Locate the cell with the specified text and output its [x, y] center coordinate. 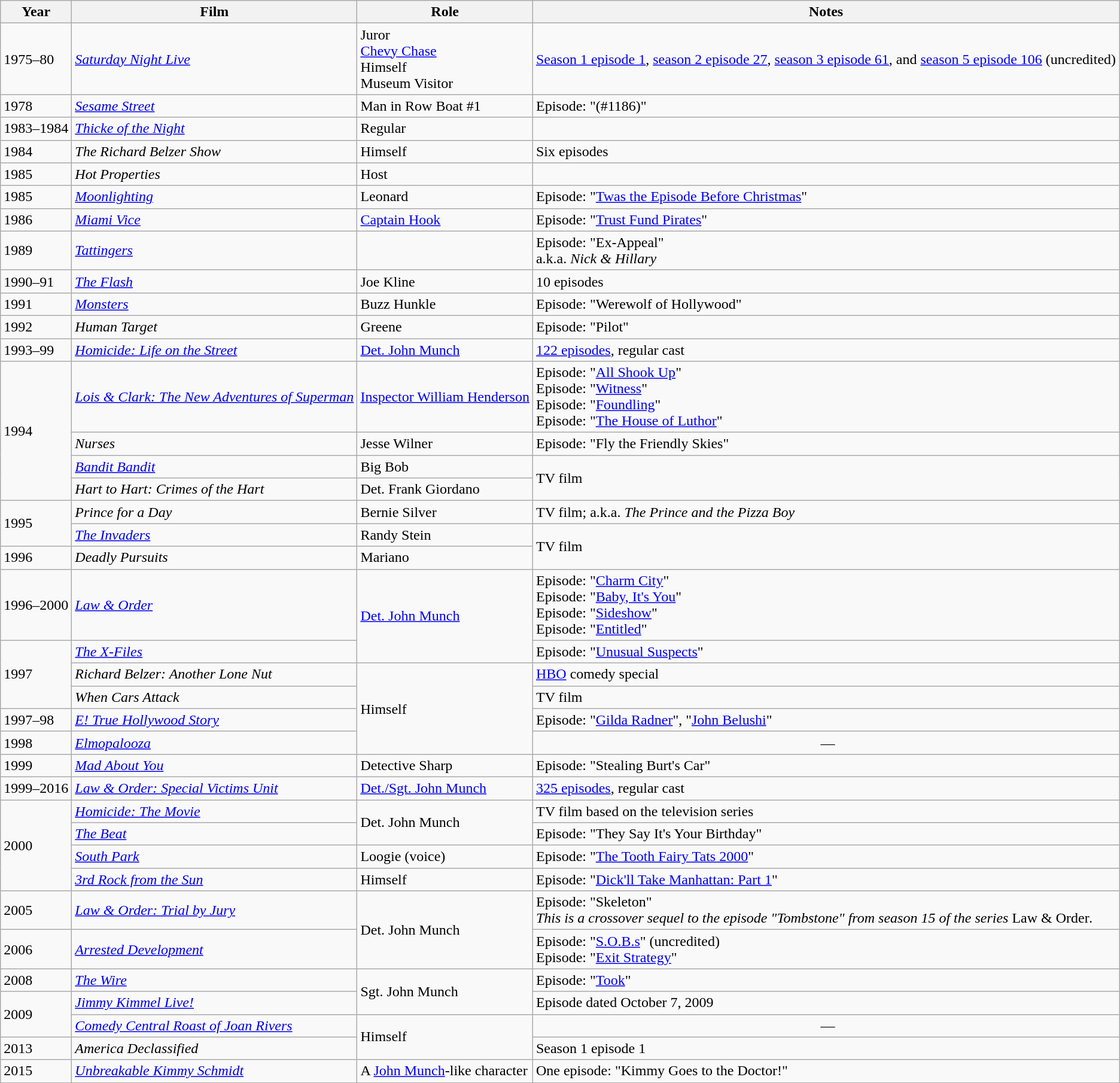
Episode: "Werewolf of Hollywood" [826, 304]
Moonlighting [214, 197]
1999–2016 [36, 788]
Leonard [445, 197]
2009 [36, 1014]
Episode: "They Say It's Your Birthday" [826, 834]
Prince for a Day [214, 512]
Year [36, 12]
1990–91 [36, 281]
2015 [36, 1071]
Big Bob [445, 467]
Saturday Night Live [214, 59]
Tattingers [214, 250]
The Richard Belzer Show [214, 151]
The Invaders [214, 535]
1993–99 [36, 350]
Six episodes [826, 151]
1989 [36, 250]
2008 [36, 980]
Episode: "Pilot" [826, 327]
Episode: "Gilda Radner", "John Belushi" [826, 720]
2006 [36, 949]
Episode: "S.O.B.s" (uncredited)Episode: "Exit Strategy" [826, 949]
2000 [36, 845]
Season 1 episode 1 [826, 1048]
3rd Rock from the Sun [214, 880]
Arrested Development [214, 949]
Notes [826, 12]
1994 [36, 431]
Homicide: Life on the Street [214, 350]
Joe Kline [445, 281]
Mad About You [214, 765]
Randy Stein [445, 535]
122 episodes, regular cast [826, 350]
2013 [36, 1048]
Homicide: The Movie [214, 811]
One episode: "Kimmy Goes to the Doctor!" [826, 1071]
1983–1984 [36, 129]
E! True Hollywood Story [214, 720]
The Flash [214, 281]
Det./Sgt. John Munch [445, 788]
1978 [36, 106]
Episode: "Twas the Episode Before Christmas" [826, 197]
Season 1 episode 1, season 2 episode 27, season 3 episode 61, and season 5 episode 106 (uncredited) [826, 59]
Episode: "Skeleton"This is a crossover sequel to the episode "Tombstone" from season 15 of the series Law & Order. [826, 911]
Nurses [214, 444]
Thicke of the Night [214, 129]
Law & Order [214, 604]
1997 [36, 674]
1997–98 [36, 720]
Sgt. John Munch [445, 991]
Man in Row Boat #1 [445, 106]
1975–80 [36, 59]
Hart to Hart: Crimes of the Hart [214, 489]
Deadly Pursuits [214, 558]
1984 [36, 151]
Mariano [445, 558]
Elmopalooza [214, 743]
Episode: "Charm City"Episode: "Baby, It's You"Episode: "Sideshow"Episode: "Entitled" [826, 604]
Episode: "The Tooth Fairy Tats 2000" [826, 857]
Jesse Wilner [445, 444]
Bandit Bandit [214, 467]
Hot Properties [214, 174]
The Beat [214, 834]
Unbreakable Kimmy Schmidt [214, 1071]
10 episodes [826, 281]
TV film; a.k.a. The Prince and the Pizza Boy [826, 512]
Episode: "(#1186)" [826, 106]
Human Target [214, 327]
Episode: "Fly the Friendly Skies" [826, 444]
325 episodes, regular cast [826, 788]
Law & Order: Trial by Jury [214, 911]
Detective Sharp [445, 765]
Inspector William Henderson [445, 397]
1996 [36, 558]
Buzz Hunkle [445, 304]
Bernie Silver [445, 512]
Law & Order: Special Victims Unit [214, 788]
Loogie (voice) [445, 857]
The X-Files [214, 652]
Role [445, 12]
Captain Hook [445, 220]
Sesame Street [214, 106]
Episode: "Trust Fund Pirates" [826, 220]
1996–2000 [36, 604]
1995 [36, 524]
1998 [36, 743]
The Wire [214, 980]
Episode: "Dick'll Take Manhattan: Part 1" [826, 880]
1992 [36, 327]
JurorChevy ChaseHimselfMuseum Visitor [445, 59]
Episode dated October 7, 2009 [826, 1003]
Lois & Clark: The New Adventures of Superman [214, 397]
When Cars Attack [214, 697]
Host [445, 174]
America Declassified [214, 1048]
HBO comedy special [826, 674]
Episode: "All Shook Up"Episode: "Witness"Episode: "Foundling"Episode: "The House of Luthor" [826, 397]
Film [214, 12]
TV film based on the television series [826, 811]
1999 [36, 765]
Jimmy Kimmel Live! [214, 1003]
Monsters [214, 304]
Richard Belzer: Another Lone Nut [214, 674]
2005 [36, 911]
Regular [445, 129]
Miami Vice [214, 220]
1986 [36, 220]
A John Munch-like character [445, 1071]
South Park [214, 857]
Greene [445, 327]
Comedy Central Roast of Joan Rivers [214, 1026]
Episode: "Unusual Suspects" [826, 652]
1991 [36, 304]
Det. Frank Giordano [445, 489]
Episode: "Stealing Burt's Car" [826, 765]
Episode: "Ex-Appeal"a.k.a. Nick & Hillary [826, 250]
Episode: "Took" [826, 980]
